Return the (X, Y) coordinate for the center point of the cell that contains the specified text.  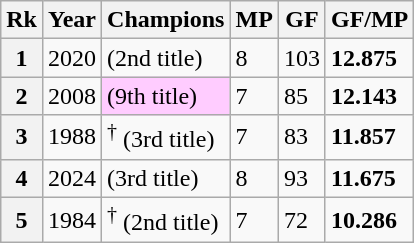
2 (22, 96)
93 (302, 178)
GF (302, 20)
GF/MP (369, 20)
85 (302, 96)
11.675 (369, 178)
† (3rd title) (166, 138)
72 (302, 220)
5 (22, 220)
1984 (72, 220)
11.857 (369, 138)
103 (302, 58)
Year (72, 20)
12.875 (369, 58)
(9th title) (166, 96)
(3rd title) (166, 178)
(2nd title) (166, 58)
83 (302, 138)
10.286 (369, 220)
2020 (72, 58)
2024 (72, 178)
1988 (72, 138)
2008 (72, 96)
† (2nd title) (166, 220)
Champions (166, 20)
Rk (22, 20)
1 (22, 58)
3 (22, 138)
4 (22, 178)
12.143 (369, 96)
MP (254, 20)
